Return the (X, Y) coordinate for the center point of the cell that contains the specified text.  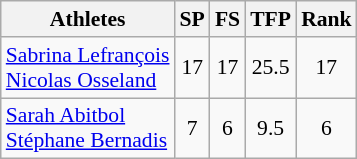
Sarah AbitbolStéphane Bernadis (88, 128)
TFP (270, 19)
7 (192, 128)
9.5 (270, 128)
FS (228, 19)
SP (192, 19)
25.5 (270, 68)
Rank (326, 19)
Athletes (88, 19)
Sabrina LefrançoisNicolas Osseland (88, 68)
